Search for the cell housing the specified text and yield its (x, y) center coordinate. 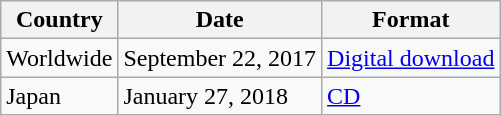
Date (220, 20)
Worldwide (60, 58)
CD (411, 96)
January 27, 2018 (220, 96)
Digital download (411, 58)
Format (411, 20)
Japan (60, 96)
September 22, 2017 (220, 58)
Country (60, 20)
